Search for the cell housing the specified text and yield its (X, Y) center coordinate. 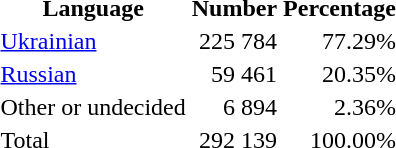
59 461 (234, 74)
225 784 (234, 41)
6 894 (234, 107)
